Output the [X, Y] coordinate of the center of the cell containing the given text.  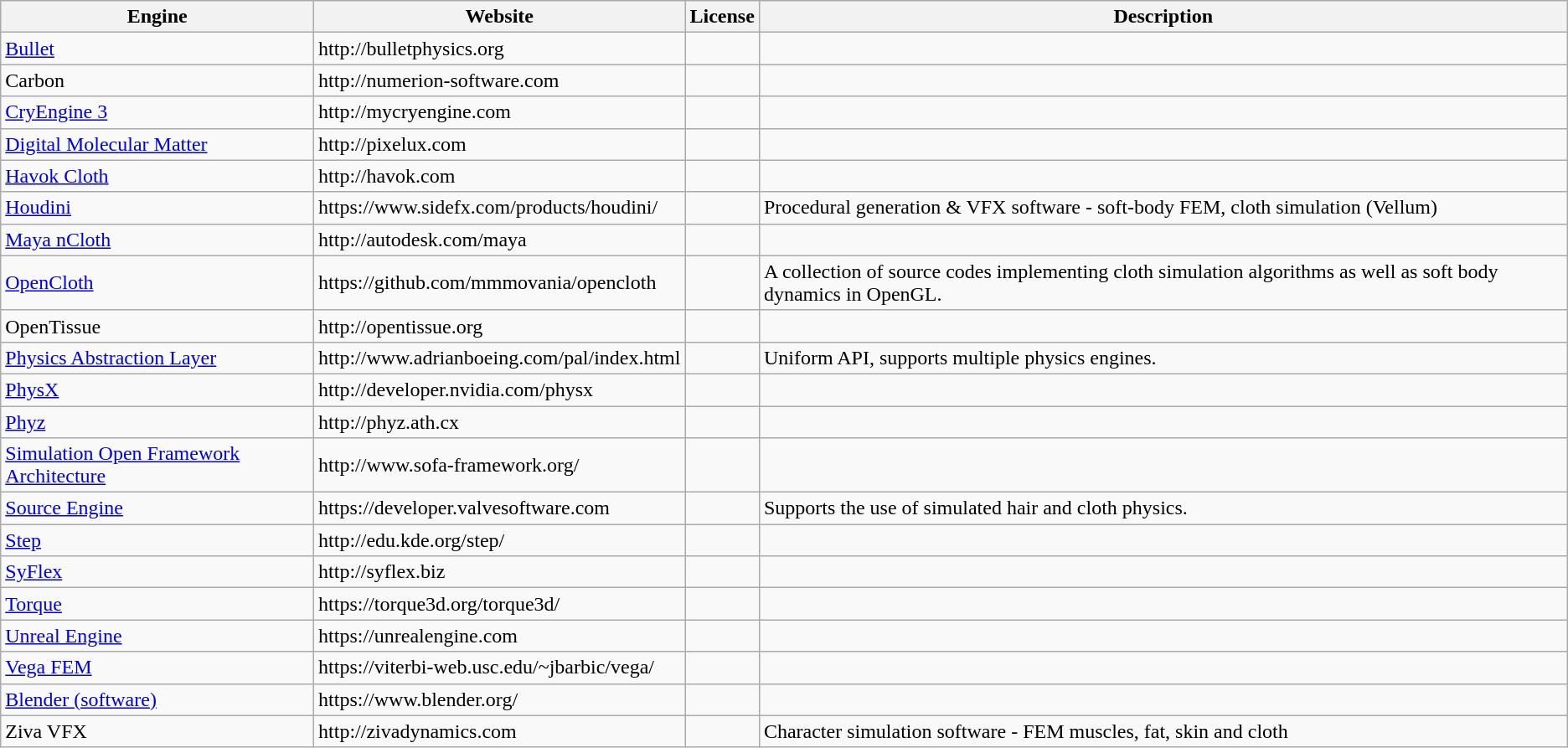
A collection of source codes implementing cloth simulation algorithms as well as soft body dynamics in OpenGL. [1163, 283]
http://mycryengine.com [499, 112]
Physics Abstraction Layer [157, 358]
http://syflex.biz [499, 572]
http://www.sofa-framework.org/ [499, 466]
http://opentissue.org [499, 326]
http://phyz.ath.cx [499, 421]
Procedural generation & VFX software - soft-body FEM, cloth simulation (Vellum) [1163, 208]
Description [1163, 17]
Step [157, 540]
OpenTissue [157, 326]
http://edu.kde.org/step/ [499, 540]
OpenCloth [157, 283]
http://zivadynamics.com [499, 731]
https://torque3d.org/torque3d/ [499, 604]
Torque [157, 604]
Carbon [157, 80]
PhysX [157, 389]
https://developer.valvesoftware.com [499, 508]
Supports the use of simulated hair and cloth physics. [1163, 508]
http://pixelux.com [499, 144]
Unreal Engine [157, 636]
Havok Cloth [157, 176]
https://www.sidefx.com/products/houdini/ [499, 208]
https://viterbi-web.usc.edu/~jbarbic/vega/ [499, 668]
https://github.com/mmmovania/opencloth [499, 283]
Vega FEM [157, 668]
Website [499, 17]
https://unrealengine.com [499, 636]
http://www.adrianboeing.com/pal/index.html [499, 358]
http://autodesk.com/maya [499, 240]
http://havok.com [499, 176]
Uniform API, supports multiple physics engines. [1163, 358]
https://www.blender.org/ [499, 699]
Phyz [157, 421]
Character simulation software - FEM muscles, fat, skin and cloth [1163, 731]
Bullet [157, 49]
Houdini [157, 208]
Blender (software) [157, 699]
http://bulletphysics.org [499, 49]
Digital Molecular Matter [157, 144]
Ziva VFX [157, 731]
Simulation Open Framework Architecture [157, 466]
Maya nCloth [157, 240]
SyFlex [157, 572]
Source Engine [157, 508]
http://developer.nvidia.com/physx [499, 389]
License [722, 17]
CryEngine 3 [157, 112]
http://numerion-software.com [499, 80]
Engine [157, 17]
